Capture the cell that displays the provided text and extract its (x, y) central coordinate. 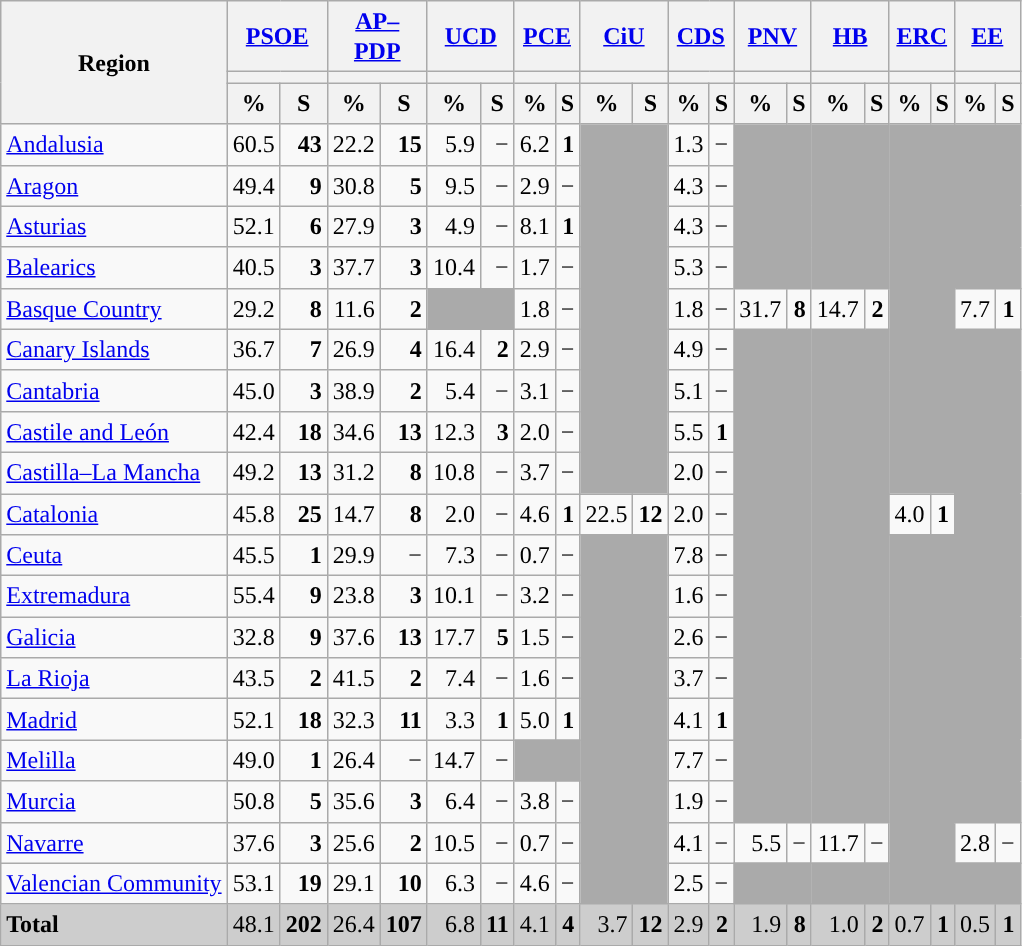
1.3 (688, 144)
38.9 (354, 390)
23.8 (354, 596)
Murcia (114, 802)
37.7 (354, 268)
29.9 (354, 556)
32.8 (254, 638)
3.8 (534, 802)
Valencian Community (114, 884)
43.5 (254, 678)
31.2 (354, 472)
Aragon (114, 186)
Galicia (114, 638)
Catalonia (114, 514)
UCD (470, 36)
19 (304, 884)
7.3 (454, 556)
Extremadura (114, 596)
PNV (773, 36)
43 (304, 144)
7.4 (454, 678)
32.3 (354, 720)
49.2 (254, 472)
11.7 (838, 842)
1.0 (838, 924)
40.5 (254, 268)
Melilla (114, 760)
3.3 (454, 720)
2.8 (974, 842)
5.3 (688, 268)
2.6 (688, 638)
41.5 (354, 678)
31.7 (760, 308)
Andalusia (114, 144)
HB (850, 36)
29.1 (354, 884)
3.1 (534, 390)
16.4 (454, 350)
6 (304, 226)
10 (404, 884)
45.8 (254, 514)
55.4 (254, 596)
42.4 (254, 432)
29.2 (254, 308)
50.8 (254, 802)
Region (114, 62)
45.5 (254, 556)
34.6 (354, 432)
10.8 (454, 472)
45.0 (254, 390)
4.0 (910, 514)
1.5 (534, 638)
5.1 (688, 390)
5.0 (534, 720)
Castile and León (114, 432)
49.4 (254, 186)
3.2 (534, 596)
CDS (701, 36)
202 (304, 924)
6.8 (454, 924)
Balearics (114, 268)
0.5 (974, 924)
Total (114, 924)
48.1 (254, 924)
22.5 (606, 514)
25.6 (354, 842)
5.4 (454, 390)
7.8 (688, 556)
PCE (547, 36)
35.6 (354, 802)
12.3 (454, 432)
10.1 (454, 596)
Asturias (114, 226)
Ceuta (114, 556)
ERC (922, 36)
53.1 (254, 884)
22.2 (354, 144)
36.7 (254, 350)
30.8 (354, 186)
PSOE (277, 36)
EE (987, 36)
2.5 (688, 884)
49.0 (254, 760)
Castilla–La Mancha (114, 472)
Navarre (114, 842)
6.3 (454, 884)
6.2 (534, 144)
6.4 (454, 802)
25 (304, 514)
10.4 (454, 268)
Madrid (114, 720)
AP–PDP (377, 36)
60.5 (254, 144)
7 (304, 350)
17.7 (454, 638)
15 (404, 144)
Basque Country (114, 308)
CiU (624, 36)
26.9 (354, 350)
Cantabria (114, 390)
5.9 (454, 144)
27.9 (354, 226)
9.5 (454, 186)
10.5 (454, 842)
1.7 (534, 268)
11.6 (354, 308)
107 (404, 924)
8.1 (534, 226)
La Rioja (114, 678)
Canary Islands (114, 350)
